Find where the given text appears and provide that cell's center as (X, Y) coordinate. 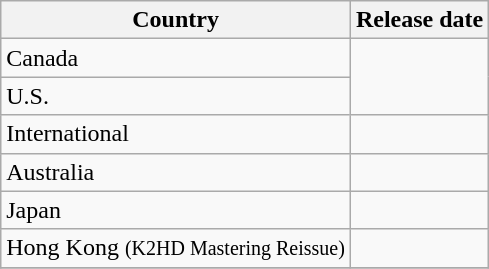
U.S. (176, 96)
Hong Kong (K2HD Mastering Reissue) (176, 248)
International (176, 134)
Canada (176, 58)
Country (176, 20)
Release date (419, 20)
Australia (176, 172)
Japan (176, 210)
